Return the (X, Y) coordinate for the center point of the cell that contains the specified text.  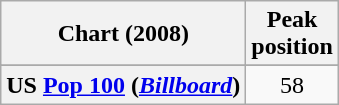
58 (292, 85)
Chart (2008) (124, 34)
Peakposition (292, 34)
US Pop 100 (Billboard) (124, 85)
